From the cell containing the given text, extract its center point as (X, Y) coordinate. 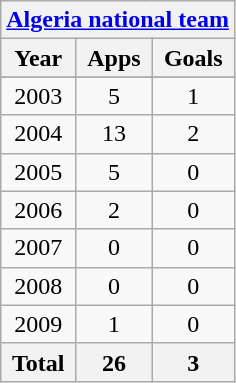
Goals (193, 58)
2006 (38, 210)
13 (114, 134)
26 (114, 362)
2003 (38, 96)
Apps (114, 58)
2004 (38, 134)
2008 (38, 286)
Total (38, 362)
2009 (38, 324)
Algeria national team (118, 20)
2005 (38, 172)
3 (193, 362)
Year (38, 58)
2007 (38, 248)
